Capture the cell that displays the provided text and extract its (X, Y) central coordinate. 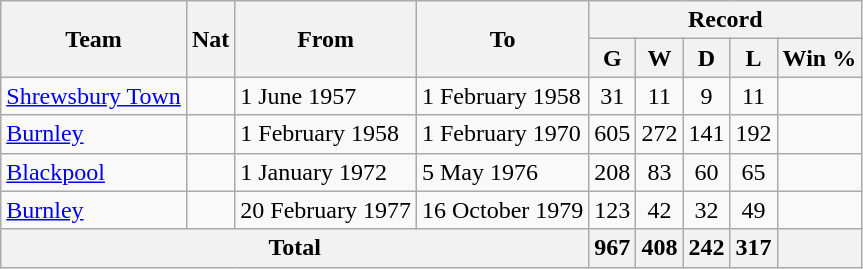
Nat (210, 39)
605 (612, 134)
20 February 1977 (326, 210)
83 (660, 172)
1 February 1970 (502, 134)
Win % (820, 58)
To (502, 39)
Shrewsbury Town (94, 96)
49 (754, 210)
408 (660, 248)
192 (754, 134)
G (612, 58)
272 (660, 134)
L (754, 58)
208 (612, 172)
16 October 1979 (502, 210)
123 (612, 210)
Record (726, 20)
From (326, 39)
D (706, 58)
967 (612, 248)
60 (706, 172)
65 (754, 172)
42 (660, 210)
141 (706, 134)
317 (754, 248)
1 June 1957 (326, 96)
242 (706, 248)
Team (94, 39)
Total (295, 248)
31 (612, 96)
32 (706, 210)
1 January 1972 (326, 172)
Blackpool (94, 172)
9 (706, 96)
W (660, 58)
5 May 1976 (502, 172)
